Determine the [x, y] coordinate at the center of the cell enclosing the given text.  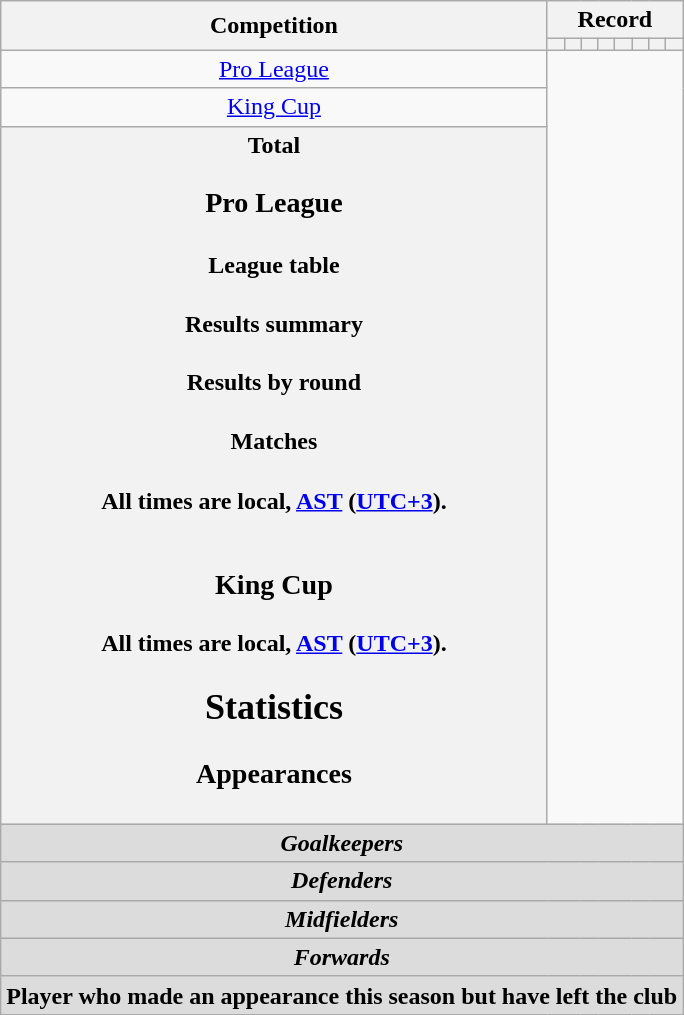
Forwards [342, 957]
King Cup [274, 107]
Player who made an appearance this season but have left the club [342, 995]
Record [615, 20]
Midfielders [342, 919]
Defenders [342, 881]
Pro League [274, 69]
Competition [274, 26]
Goalkeepers [342, 843]
